Pinpoint the cell where the given text exists, returning its (X, Y) midpoint coordinate. 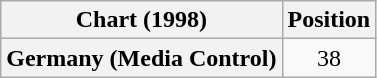
Chart (1998) (142, 20)
38 (329, 58)
Germany (Media Control) (142, 58)
Position (329, 20)
